Locate the cell with the specified text and output its (X, Y) center coordinate. 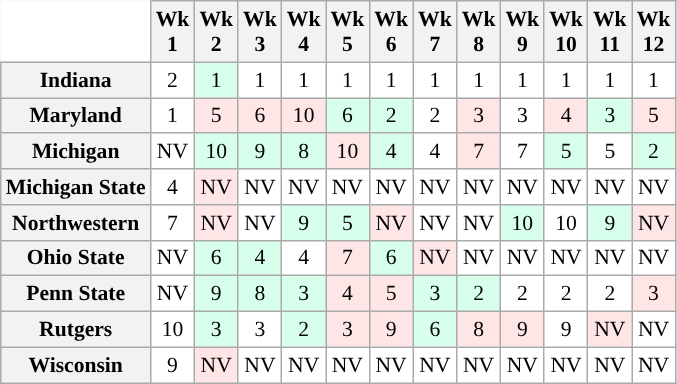
Wk 1 (173, 32)
Wk7 (435, 32)
Wk5 (348, 32)
Wk2 (216, 32)
Rutgers (76, 330)
Wk3 (260, 32)
Wk4 (304, 32)
Michigan State (76, 187)
Ohio State (76, 258)
Wk9 (522, 32)
Wk10 (566, 32)
Maryland (76, 116)
Northwestern (76, 223)
Wk8 (479, 32)
Penn State (76, 294)
Michigan (76, 152)
Wisconsin (76, 365)
Wk12 (654, 32)
Wk6 (391, 32)
Indiana (76, 80)
Wk11 (610, 32)
